Output the (X, Y) coordinate of the center of the cell containing the given text.  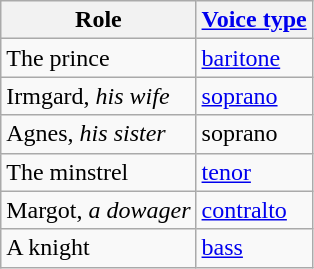
Irmgard, his wife (98, 96)
A knight (98, 248)
Role (98, 20)
Agnes, his sister (98, 134)
bass (254, 248)
baritone (254, 58)
contralto (254, 210)
The prince (98, 58)
The minstrel (98, 172)
Voice type (254, 20)
tenor (254, 172)
Margot, a dowager (98, 210)
